Find where the given text appears and provide that cell's center as (x, y) coordinate. 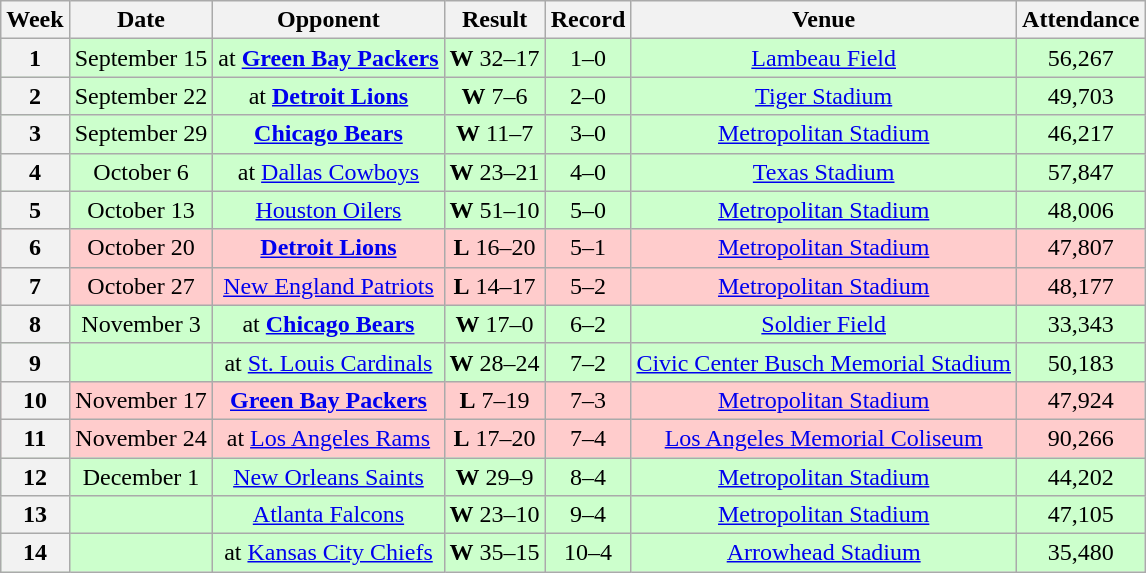
September 29 (141, 134)
5–1 (588, 248)
57,847 (1081, 172)
Tiger Stadium (824, 96)
Atlanta Falcons (328, 515)
New Orleans Saints (328, 477)
New England Patriots (328, 286)
November 3 (141, 324)
9 (35, 362)
10 (35, 400)
4 (35, 172)
7–4 (588, 438)
5 (35, 210)
W 28–24 (494, 362)
at Chicago Bears (328, 324)
Result (494, 20)
8–4 (588, 477)
90,266 (1081, 438)
4–0 (588, 172)
Date (141, 20)
35,480 (1081, 553)
Opponent (328, 20)
October 27 (141, 286)
Week (35, 20)
W 17–0 (494, 324)
W 23–10 (494, 515)
2–0 (588, 96)
47,807 (1081, 248)
3–0 (588, 134)
L 7–19 (494, 400)
1 (35, 58)
7 (35, 286)
Chicago Bears (328, 134)
50,183 (1081, 362)
48,177 (1081, 286)
Houston Oilers (328, 210)
44,202 (1081, 477)
L 17–20 (494, 438)
7–3 (588, 400)
8 (35, 324)
September 15 (141, 58)
56,267 (1081, 58)
Arrowhead Stadium (824, 553)
L 14–17 (494, 286)
W 23–21 (494, 172)
at Green Bay Packers (328, 58)
Record (588, 20)
September 22 (141, 96)
October 20 (141, 248)
Soldier Field (824, 324)
5–0 (588, 210)
at Dallas Cowboys (328, 172)
9–4 (588, 515)
November 17 (141, 400)
W 7–6 (494, 96)
33,343 (1081, 324)
2 (35, 96)
13 (35, 515)
7–2 (588, 362)
W 11–7 (494, 134)
6–2 (588, 324)
5–2 (588, 286)
at Kansas City Chiefs (328, 553)
10–4 (588, 553)
Detroit Lions (328, 248)
October 6 (141, 172)
3 (35, 134)
Lambeau Field (824, 58)
Los Angeles Memorial Coliseum (824, 438)
at St. Louis Cardinals (328, 362)
Venue (824, 20)
48,006 (1081, 210)
W 51–10 (494, 210)
Green Bay Packers (328, 400)
December 1 (141, 477)
W 35–15 (494, 553)
at Los Angeles Rams (328, 438)
47,924 (1081, 400)
1–0 (588, 58)
11 (35, 438)
October 13 (141, 210)
49,703 (1081, 96)
47,105 (1081, 515)
W 29–9 (494, 477)
14 (35, 553)
W 32–17 (494, 58)
46,217 (1081, 134)
at Detroit Lions (328, 96)
Civic Center Busch Memorial Stadium (824, 362)
12 (35, 477)
L 16–20 (494, 248)
6 (35, 248)
Attendance (1081, 20)
November 24 (141, 438)
Texas Stadium (824, 172)
